Scan for the cell matching the given text and deliver its (X, Y) coordinate at center. 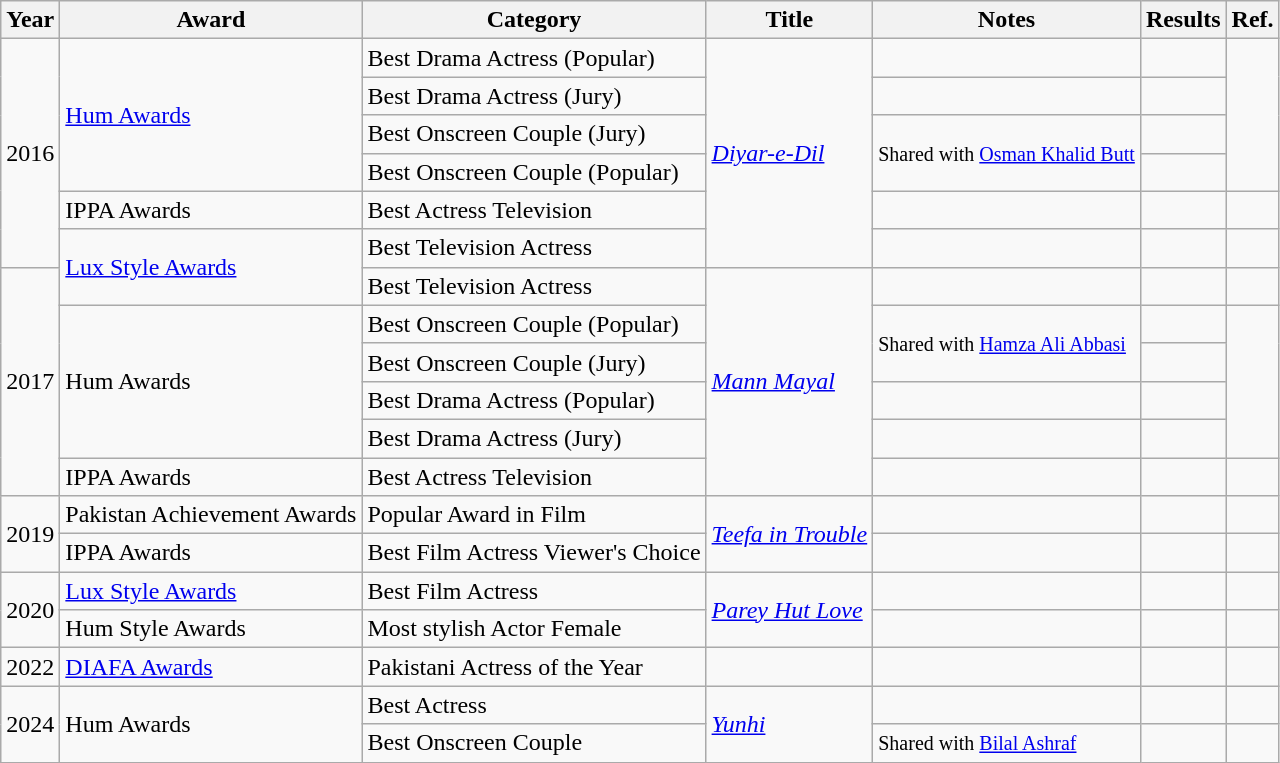
2017 (30, 381)
Notes (1007, 20)
Diyar-e-Dil (790, 153)
Yunhi (790, 724)
Year (30, 20)
2022 (30, 667)
Best Film Actress (534, 591)
Ref. (1252, 20)
DIAFA Awards (211, 667)
Best Film Actress Viewer's Choice (534, 553)
Popular Award in Film (534, 515)
Shared with Bilal Ashraf (1007, 743)
Title (790, 20)
Most stylish Actor Female (534, 629)
2019 (30, 534)
Best Actress (534, 705)
Best Onscreen Couple (534, 743)
Award (211, 20)
Results (1183, 20)
2024 (30, 724)
Hum Style Awards (211, 629)
Pakistani Actress of the Year (534, 667)
Pakistan Achievement Awards (211, 515)
Category (534, 20)
Parey Hut Love (790, 610)
Shared with Osman Khalid Butt (1007, 153)
Teefa in Trouble (790, 534)
Mann Mayal (790, 381)
2016 (30, 153)
2020 (30, 610)
Shared with Hamza Ali Abbasi (1007, 343)
